Return the [X, Y] coordinate for the center point of the cell that contains the specified text.  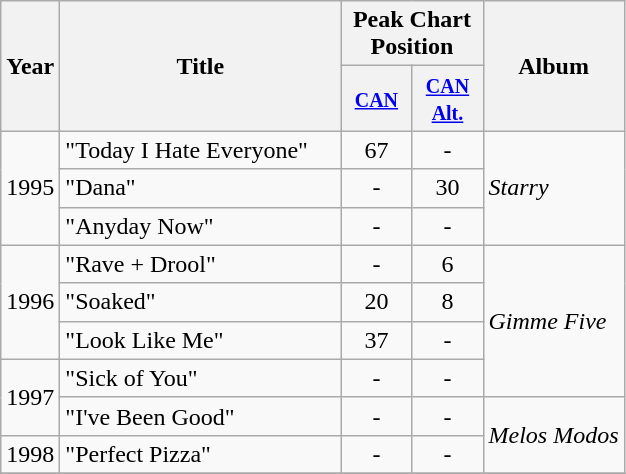
Peak Chart Position [412, 34]
"Soaked" [200, 302]
67 [376, 150]
Album [554, 66]
1998 [30, 454]
Title [200, 66]
CAN Alt. [448, 98]
"I've Been Good" [200, 416]
37 [376, 340]
"Sick of You" [200, 378]
1997 [30, 397]
20 [376, 302]
"Anyday Now" [200, 226]
Starry [554, 188]
8 [448, 302]
"Today I Hate Everyone" [200, 150]
CAN [376, 98]
30 [448, 188]
Melos Modos [554, 435]
"Look Like Me" [200, 340]
Gimme Five [554, 321]
6 [448, 264]
1995 [30, 188]
Year [30, 66]
1996 [30, 302]
"Rave + Drool" [200, 264]
"Perfect Pizza" [200, 454]
"Dana" [200, 188]
